Pinpoint the cell where the given text exists, returning its [x, y] midpoint coordinate. 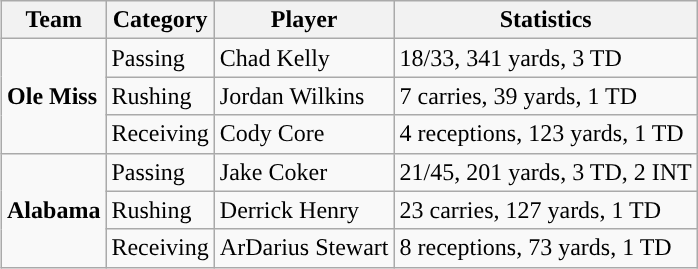
21/45, 201 yards, 3 TD, 2 INT [546, 172]
Ole Miss [54, 96]
Statistics [546, 20]
Jake Coker [304, 172]
8 receptions, 73 yards, 1 TD [546, 248]
Derrick Henry [304, 210]
Cody Core [304, 134]
Category [160, 20]
Alabama [54, 210]
Chad Kelly [304, 58]
Player [304, 20]
ArDarius Stewart [304, 248]
23 carries, 127 yards, 1 TD [546, 210]
18/33, 341 yards, 3 TD [546, 58]
7 carries, 39 yards, 1 TD [546, 96]
4 receptions, 123 yards, 1 TD [546, 134]
Jordan Wilkins [304, 96]
Team [54, 20]
